Output the [x, y] coordinate of the center of the cell containing the given text.  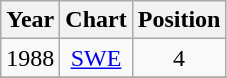
4 [179, 58]
Year [30, 20]
1988 [30, 58]
SWE [96, 58]
Position [179, 20]
Chart [96, 20]
